Find where the given text appears and provide that cell's center as [X, Y] coordinate. 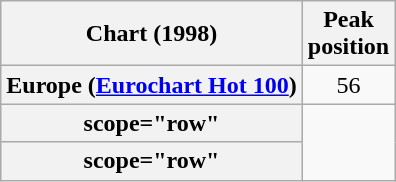
Europe (Eurochart Hot 100) [152, 85]
Peakposition [348, 34]
Chart (1998) [152, 34]
56 [348, 85]
